Identify which cell holds the provided text, then report its (X, Y) central coordinate. 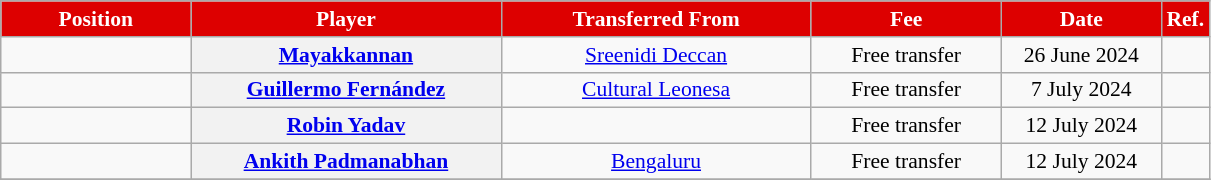
Mayakkannan (346, 55)
Sreenidi Deccan (656, 55)
Date (1081, 19)
26 June 2024 (1081, 55)
Bengaluru (656, 162)
Guillermo Fernández (346, 90)
Robin Yadav (346, 126)
Player (346, 19)
7 July 2024 (1081, 90)
Fee (906, 19)
Cultural Leonesa (656, 90)
Ankith Padmanabhan (346, 162)
Ref. (1185, 19)
Position (96, 19)
Transferred From (656, 19)
